Output the [x, y] coordinate of the center of the cell containing the given text.  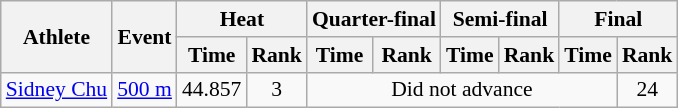
3 [276, 90]
Athlete [56, 36]
500 m [144, 90]
44.857 [212, 90]
Semi-final [500, 19]
Final [618, 19]
Heat [242, 19]
24 [648, 90]
Sidney Chu [56, 90]
Quarter-final [374, 19]
Did not advance [462, 90]
Event [144, 36]
